Return [X, Y] of the center of cell containing provided text 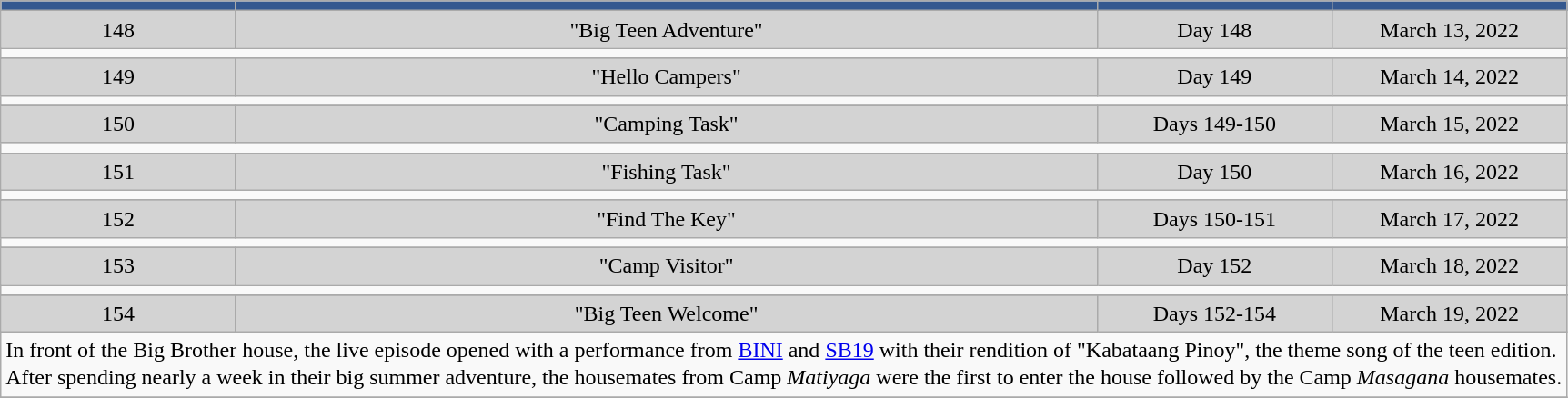
Day 152 [1214, 265]
"Big Teen Welcome" [666, 314]
"Fishing Task" [666, 171]
Day 150 [1214, 171]
151 [118, 171]
March 19, 2022 [1449, 314]
Day 149 [1214, 76]
152 [118, 218]
"Hello Campers" [666, 76]
Day 148 [1214, 29]
"Find The Key" [666, 218]
"Big Teen Adventure" [666, 29]
148 [118, 29]
Days 150-151 [1214, 218]
March 13, 2022 [1449, 29]
March 14, 2022 [1449, 76]
149 [118, 76]
150 [118, 124]
March 18, 2022 [1449, 265]
153 [118, 265]
"Camping Task" [666, 124]
March 15, 2022 [1449, 124]
154 [118, 314]
"Camp Visitor" [666, 265]
Days 152-154 [1214, 314]
March 17, 2022 [1449, 218]
Days 149-150 [1214, 124]
March 16, 2022 [1449, 171]
